Capture the cell that displays the provided text and extract its [X, Y] central coordinate. 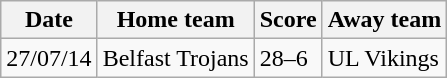
Belfast Trojans [176, 58]
Home team [176, 20]
28–6 [288, 58]
27/07/14 [49, 58]
Away team [384, 20]
Score [288, 20]
UL Vikings [384, 58]
Date [49, 20]
